From the cell containing the given text, extract its center point as (x, y) coordinate. 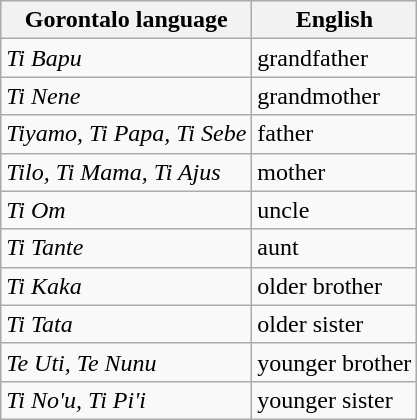
English (334, 20)
father (334, 134)
younger brother (334, 362)
Ti No'u, Ti Pi'i (126, 400)
older brother (334, 286)
Gorontalo language (126, 20)
Ti Tata (126, 324)
older sister (334, 324)
Tiyamo, Ti Papa, Ti Sebe (126, 134)
Ti Kaka (126, 286)
aunt (334, 248)
Te Uti, Te Nunu (126, 362)
Tilo, Ti Mama, Ti Ajus (126, 172)
Ti Bapu (126, 58)
younger sister (334, 400)
uncle (334, 210)
grandmother (334, 96)
grandfather (334, 58)
mother (334, 172)
Ti Nene (126, 96)
Ti Om (126, 210)
Ti Tante (126, 248)
